Detect which cell encompasses the target text, then output its (x, y) center coordinate. 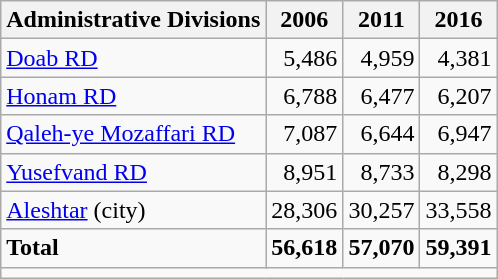
6,207 (458, 96)
59,391 (458, 248)
Administrative Divisions (134, 20)
4,959 (382, 58)
2016 (458, 20)
Honam RD (134, 96)
8,733 (382, 172)
4,381 (458, 58)
2011 (382, 20)
Yusefvand RD (134, 172)
56,618 (304, 248)
8,951 (304, 172)
57,070 (382, 248)
6,477 (382, 96)
6,788 (304, 96)
30,257 (382, 210)
7,087 (304, 134)
28,306 (304, 210)
8,298 (458, 172)
6,644 (382, 134)
6,947 (458, 134)
Doab RD (134, 58)
33,558 (458, 210)
5,486 (304, 58)
2006 (304, 20)
Total (134, 248)
Aleshtar (city) (134, 210)
Qaleh-ye Mozaffari RD (134, 134)
